Output the (X, Y) coordinate of the center of the cell containing the given text.  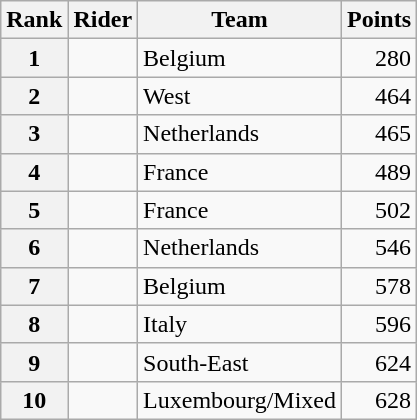
7 (34, 286)
4 (34, 172)
578 (380, 286)
Rider (103, 20)
596 (380, 324)
2 (34, 96)
628 (380, 400)
3 (34, 134)
Points (380, 20)
West (240, 96)
9 (34, 362)
502 (380, 210)
Team (240, 20)
465 (380, 134)
8 (34, 324)
1 (34, 58)
Rank (34, 20)
546 (380, 248)
489 (380, 172)
Italy (240, 324)
464 (380, 96)
Luxembourg/Mixed (240, 400)
5 (34, 210)
South-East (240, 362)
10 (34, 400)
280 (380, 58)
624 (380, 362)
6 (34, 248)
